Scan for the cell matching the given text and deliver its (X, Y) coordinate at center. 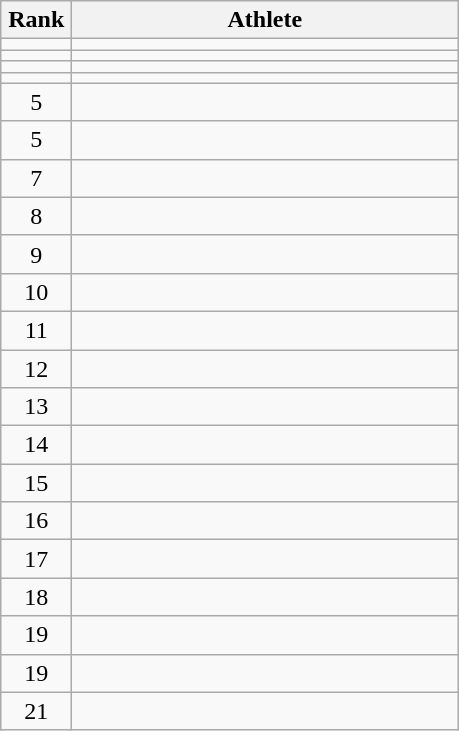
9 (36, 254)
18 (36, 597)
Rank (36, 20)
11 (36, 330)
17 (36, 559)
10 (36, 292)
13 (36, 407)
Athlete (265, 20)
16 (36, 521)
15 (36, 483)
14 (36, 445)
8 (36, 216)
21 (36, 711)
12 (36, 369)
7 (36, 178)
